Return [x, y] of the center of cell containing provided text 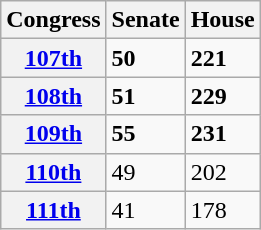
221 [222, 58]
202 [222, 172]
51 [146, 96]
110th [54, 172]
109th [54, 134]
50 [146, 58]
108th [54, 96]
49 [146, 172]
Congress [54, 20]
41 [146, 210]
111th [54, 210]
107th [54, 58]
House [222, 20]
231 [222, 134]
Senate [146, 20]
55 [146, 134]
178 [222, 210]
229 [222, 96]
